Provide the (X, Y) coordinate of the cell's center where the given text is located.  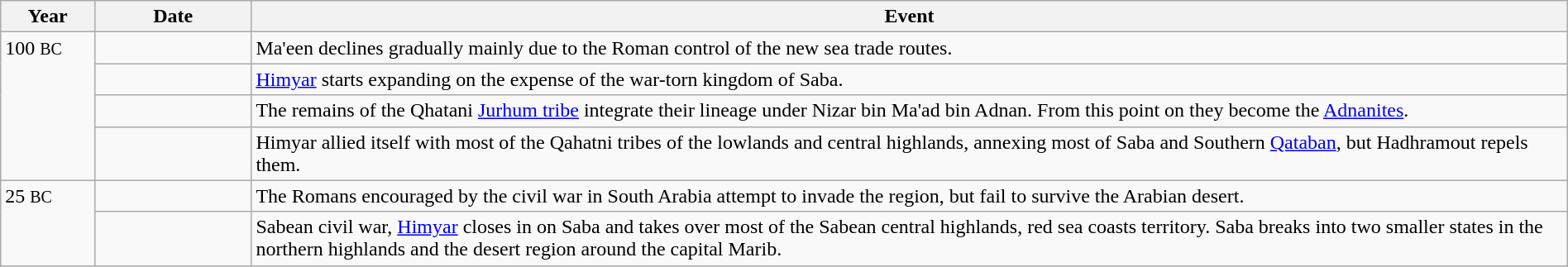
Ma'een declines gradually mainly due to the Roman control of the new sea trade routes. (910, 48)
Year (48, 17)
The remains of the Qhatani Jurhum tribe integrate their lineage under Nizar bin Ma'ad bin Adnan. From this point on they become the Adnanites. (910, 111)
The Romans encouraged by the civil war in South Arabia attempt to invade the region, but fail to survive the Arabian desert. (910, 196)
100 BC (48, 106)
Himyar starts expanding on the expense of the war-torn kingdom of Saba. (910, 79)
25 BC (48, 223)
Date (172, 17)
Event (910, 17)
